Pinpoint the cell where the given text exists, returning its (X, Y) midpoint coordinate. 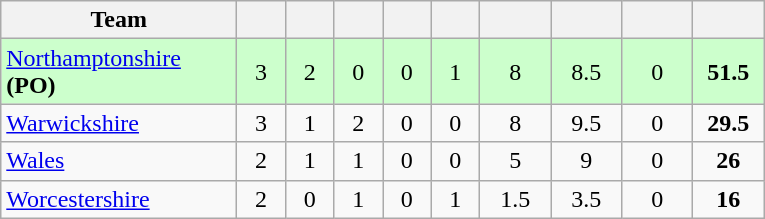
Northamptonshire (PO) (119, 72)
9.5 (586, 123)
Wales (119, 161)
26 (728, 161)
3.5 (586, 199)
9 (586, 161)
29.5 (728, 123)
Warwickshire (119, 123)
8.5 (586, 72)
1.5 (516, 199)
16 (728, 199)
51.5 (728, 72)
Worcestershire (119, 199)
5 (516, 161)
Team (119, 20)
